Scan for the cell matching the given text and deliver its [X, Y] coordinate at center. 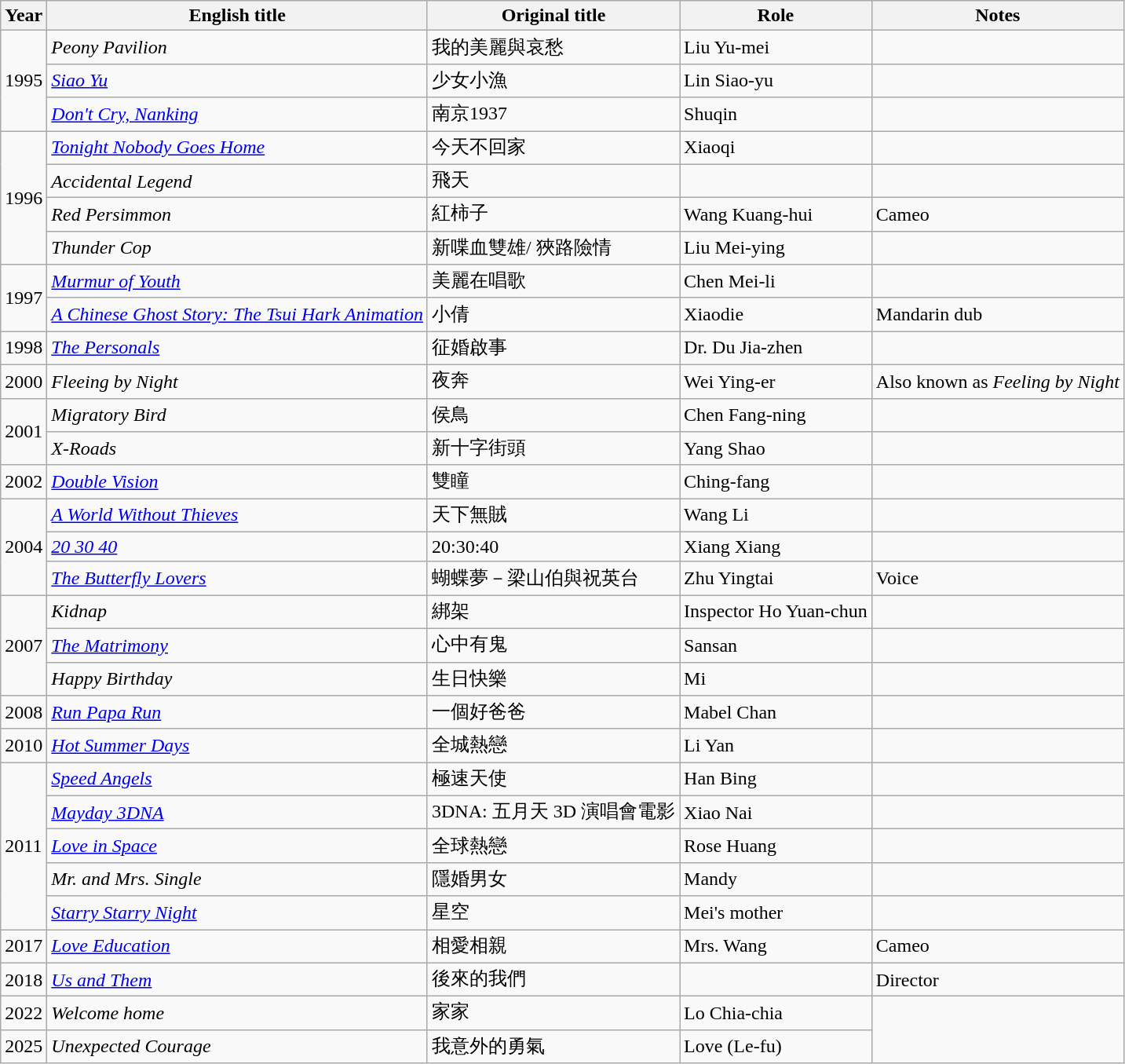
Migratory Bird [237, 415]
A World Without Thieves [237, 515]
飛天 [553, 181]
紅柿子 [553, 215]
Tonight Nobody Goes Home [237, 148]
雙瞳 [553, 482]
Love in Space [237, 846]
Fleeing by Night [237, 382]
家家 [553, 1013]
星空 [553, 912]
Ching-fang [776, 482]
Mr. and Mrs. Single [237, 879]
Mrs. Wang [776, 947]
X-Roads [237, 449]
Zhu Yingtai [776, 578]
Thunder Cop [237, 248]
一個好爸爸 [553, 713]
2025 [24, 1046]
Wang Kuang-hui [776, 215]
2018 [24, 980]
Yang Shao [776, 449]
Also known as Feeling by Night [997, 382]
The Matrimony [237, 645]
1997 [24, 298]
Mandy [776, 879]
Wei Ying-er [776, 382]
20:30:40 [553, 547]
Inspector Ho Yuan-chun [776, 612]
新喋血雙雄/ 狹路險情 [553, 248]
Run Papa Run [237, 713]
蝴蝶夢－梁山伯與祝英台 [553, 578]
Mayday 3DNA [237, 812]
Mandarin dub [997, 314]
Happy Birthday [237, 678]
2000 [24, 382]
全城熱戀 [553, 746]
綁架 [553, 612]
Xiaoqi [776, 148]
心中有鬼 [553, 645]
隱婚男女 [553, 879]
Hot Summer Days [237, 746]
The Butterfly Lovers [237, 578]
Dr. Du Jia-zhen [776, 349]
生日快樂 [553, 678]
天下無賊 [553, 515]
Director [997, 980]
今天不回家 [553, 148]
1998 [24, 349]
少女小漁 [553, 80]
2004 [24, 547]
1995 [24, 81]
我的美麗與哀愁 [553, 47]
Xiang Xiang [776, 547]
Xiao Nai [776, 812]
征婚啟事 [553, 349]
相愛相親 [553, 947]
全球熱戀 [553, 846]
1996 [24, 197]
Mabel Chan [776, 713]
Han Bing [776, 779]
Peony Pavilion [237, 47]
Role [776, 16]
我意外的勇氣 [553, 1046]
Li Yan [776, 746]
Starry Starry Night [237, 912]
2011 [24, 846]
Unexpected Courage [237, 1046]
Wang Li [776, 515]
Voice [997, 578]
侯鳥 [553, 415]
Murmur of Youth [237, 281]
後來的我們 [553, 980]
Rose Huang [776, 846]
20 30 40 [237, 547]
Don't Cry, Nanking [237, 115]
A Chinese Ghost Story: The Tsui Hark Animation [237, 314]
Mei's mother [776, 912]
Siao Yu [237, 80]
Lo Chia-chia [776, 1013]
English title [237, 16]
新十字街頭 [553, 449]
美麗在唱歌 [553, 281]
Lin Siao-yu [776, 80]
小倩 [553, 314]
Chen Mei-li [776, 281]
Sansan [776, 645]
Shuqin [776, 115]
2022 [24, 1013]
南京1937 [553, 115]
Love Education [237, 947]
Speed Angels [237, 779]
Liu Yu-mei [776, 47]
Kidnap [237, 612]
2017 [24, 947]
2008 [24, 713]
2010 [24, 746]
Year [24, 16]
2007 [24, 645]
The Personals [237, 349]
夜奔 [553, 382]
Double Vision [237, 482]
極速天使 [553, 779]
Original title [553, 16]
2002 [24, 482]
Mi [776, 678]
Xiaodie [776, 314]
Liu Mei-ying [776, 248]
Red Persimmon [237, 215]
Love (Le-fu) [776, 1046]
Accidental Legend [237, 181]
3DNA: 五月天 3D 演唱會電影 [553, 812]
Us and Them [237, 980]
Chen Fang-ning [776, 415]
2001 [24, 432]
Welcome home [237, 1013]
Notes [997, 16]
